Output the (x, y) coordinate of the center of the cell containing the given text.  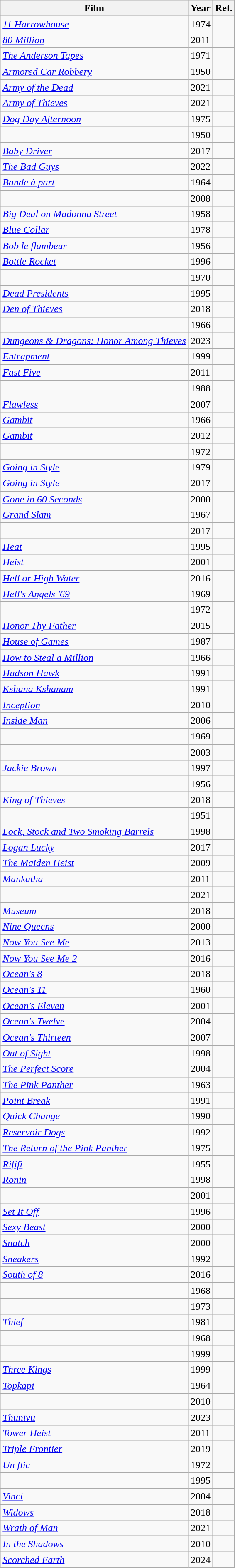
In the Shadows (95, 1544)
1951 (200, 816)
Film (95, 8)
Entrapment (95, 356)
Lock, Stock and Two Smoking Barrels (95, 831)
1971 (200, 56)
Wrath of Man (95, 1528)
Nine Queens (95, 926)
Army of Thieves (95, 103)
Grand Slam (95, 515)
2022 (200, 166)
Triple Frontier (95, 1449)
2012 (200, 435)
Point Break (95, 1101)
Blue Collar (95, 230)
1955 (200, 1164)
Out of Sight (95, 1053)
Bottle Rocket (95, 262)
Thunivu (95, 1417)
1997 (200, 768)
Quick Change (95, 1116)
Bande à part (95, 182)
The Bad Guys (95, 166)
Heist (95, 562)
2006 (200, 721)
1963 (200, 1085)
Inside Man (95, 721)
Ocean's 11 (95, 990)
1979 (200, 467)
2024 (200, 1560)
Ocean's Twelve (95, 1021)
The Pink Panther (95, 1085)
Now You See Me 2 (95, 958)
Dead Presidents (95, 293)
Hell's Angels '69 (95, 594)
Ocean's Thirteen (95, 1037)
The Anderson Tapes (95, 56)
Un flic (95, 1464)
Snatch (95, 1243)
The Maiden Heist (95, 863)
Ocean's Eleven (95, 1006)
2019 (200, 1449)
Sexy Beast (95, 1227)
1978 (200, 230)
1970 (200, 277)
Ronin (95, 1180)
1973 (200, 1306)
Set It Off (95, 1212)
Baby Driver (95, 151)
Now You See Me (95, 942)
Scorched Earth (95, 1560)
Honor Thy Father (95, 626)
Year (200, 8)
Dog Day Afternoon (95, 119)
House of Games (95, 641)
1958 (200, 214)
Gone in 60 Seconds (95, 499)
80 Million (95, 40)
1967 (200, 515)
Topkapi (95, 1385)
Sneakers (95, 1259)
2013 (200, 942)
Tower Heist (95, 1433)
South of 8 (95, 1275)
11 Harrowhouse (95, 24)
2009 (200, 863)
Logan Lucky (95, 847)
Den of Thieves (95, 309)
2015 (200, 626)
Bob le flambeur (95, 246)
How to Steal a Million (95, 657)
Heat (95, 547)
Thief (95, 1322)
2003 (200, 752)
Dungeons & Dragons: Honor Among Thieves (95, 341)
1990 (200, 1116)
Reservoir Dogs (95, 1132)
Three Kings (95, 1370)
Ocean's 8 (95, 974)
1988 (200, 388)
1960 (200, 990)
Fast Five (95, 372)
Museum (95, 910)
Armored Car Robbery (95, 72)
1981 (200, 1322)
The Perfect Score (95, 1069)
Ref. (223, 8)
2008 (200, 198)
King of Thieves (95, 800)
Jackie Brown (95, 768)
1974 (200, 24)
Hell or High Water (95, 578)
Big Deal on Madonna Street (95, 214)
Kshana Kshanam (95, 689)
The Return of the Pink Panther (95, 1148)
Rififi (95, 1164)
Army of the Dead (95, 87)
Inception (95, 705)
Mankatha (95, 879)
Vinci (95, 1496)
Widows (95, 1512)
Flawless (95, 404)
1987 (200, 641)
Hudson Hawk (95, 673)
